Detect which cell encompasses the target text, then output its (x, y) center coordinate. 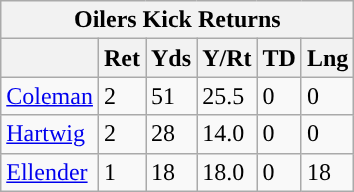
Hartwig (50, 134)
Lng (327, 58)
TD (279, 58)
25.5 (227, 96)
51 (172, 96)
Ret (122, 58)
28 (172, 134)
Ellender (50, 172)
18.0 (227, 172)
Yds (172, 58)
Y/Rt (227, 58)
Coleman (50, 96)
14.0 (227, 134)
1 (122, 172)
Oilers Kick Returns (178, 20)
